Identify which cell holds the provided text, then report its [X, Y] central coordinate. 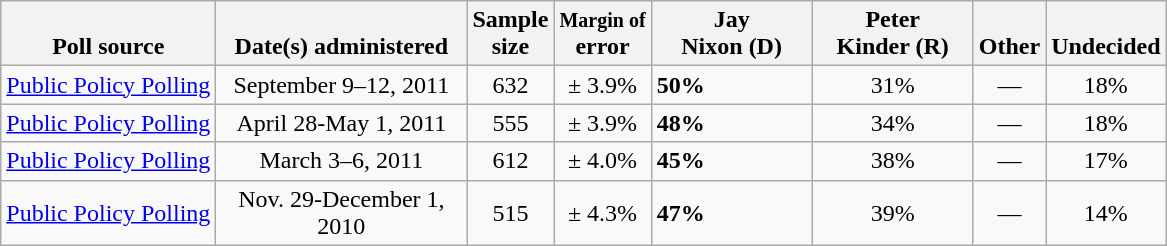
April 28-May 1, 2011 [342, 123]
JayNixon (D) [732, 34]
47% [732, 212]
Date(s) administered [342, 34]
Undecided [1106, 34]
31% [892, 85]
Poll source [108, 34]
632 [510, 85]
45% [732, 161]
555 [510, 123]
50% [732, 85]
Margin oferror [602, 34]
Nov. 29-December 1, 2010 [342, 212]
± 4.3% [602, 212]
515 [510, 212]
Other [1009, 34]
PeterKinder (R) [892, 34]
34% [892, 123]
17% [1106, 161]
September 9–12, 2011 [342, 85]
48% [732, 123]
14% [1106, 212]
39% [892, 212]
Samplesize [510, 34]
38% [892, 161]
March 3–6, 2011 [342, 161]
612 [510, 161]
± 4.0% [602, 161]
